Provide the [X, Y] coordinate of the cell's center where the given text is located.  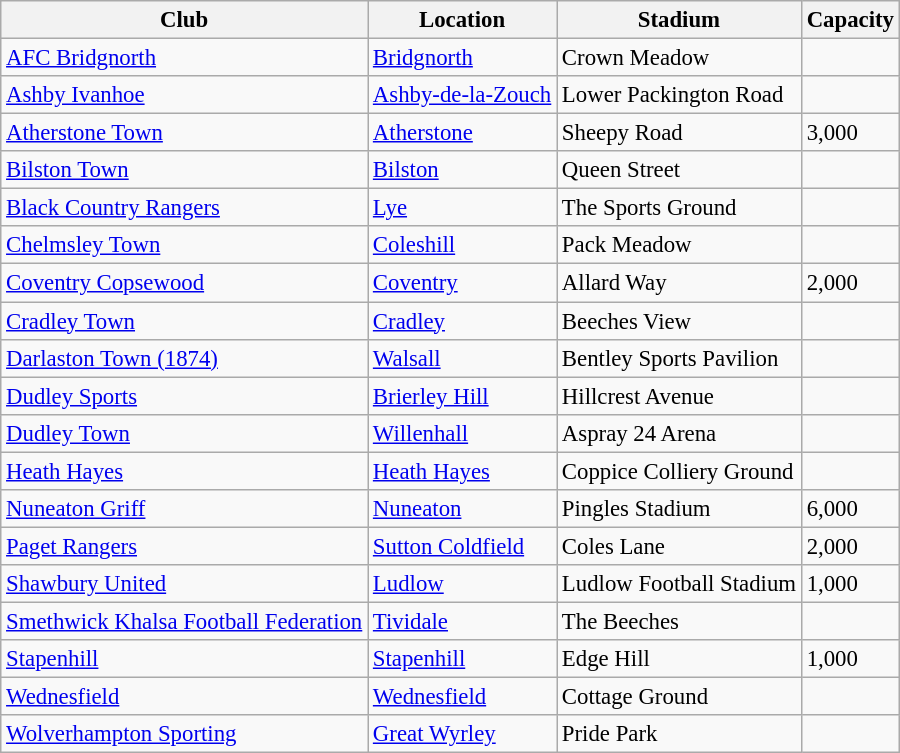
Edge Hill [680, 659]
Cradley Town [184, 321]
Brierley Hill [462, 396]
AFC Bridgnorth [184, 58]
Pingles Stadium [680, 509]
Pride Park [680, 734]
Cottage Ground [680, 697]
Pack Meadow [680, 245]
Cradley [462, 321]
The Beeches [680, 621]
Beeches View [680, 321]
Nuneaton Griff [184, 509]
Crown Meadow [680, 58]
Bilston [462, 170]
Shawbury United [184, 584]
Coventry Copsewood [184, 283]
Black Country Rangers [184, 208]
Queen Street [680, 170]
Stadium [680, 20]
3,000 [850, 133]
Ludlow Football Stadium [680, 584]
Capacity [850, 20]
Sutton Coldfield [462, 546]
Aspray 24 Arena [680, 433]
Walsall [462, 358]
Dudley Town [184, 433]
Allard Way [680, 283]
Lye [462, 208]
Willenhall [462, 433]
The Sports Ground [680, 208]
Great Wyrley [462, 734]
Darlaston Town (1874) [184, 358]
Hillcrest Avenue [680, 396]
Coleshill [462, 245]
Lower Packington Road [680, 95]
Nuneaton [462, 509]
6,000 [850, 509]
Location [462, 20]
Club [184, 20]
Coppice Colliery Ground [680, 471]
Ashby-de-la-Zouch [462, 95]
Coles Lane [680, 546]
Bentley Sports Pavilion [680, 358]
Atherstone [462, 133]
Bilston Town [184, 170]
Coventry [462, 283]
Ludlow [462, 584]
Atherstone Town [184, 133]
Wolverhampton Sporting [184, 734]
Smethwick Khalsa Football Federation [184, 621]
Bridgnorth [462, 58]
Paget Rangers [184, 546]
Sheepy Road [680, 133]
Tividale [462, 621]
Dudley Sports [184, 396]
Ashby Ivanhoe [184, 95]
Chelmsley Town [184, 245]
